For the text-containing cell, return its midpoint in (X, Y) coordinate format. 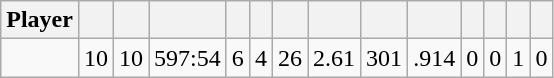
4 (260, 58)
6 (238, 58)
.914 (434, 58)
1 (518, 58)
2.61 (334, 58)
26 (290, 58)
Player (40, 20)
301 (384, 58)
597:54 (188, 58)
